Search for the cell housing the specified text and yield its (x, y) center coordinate. 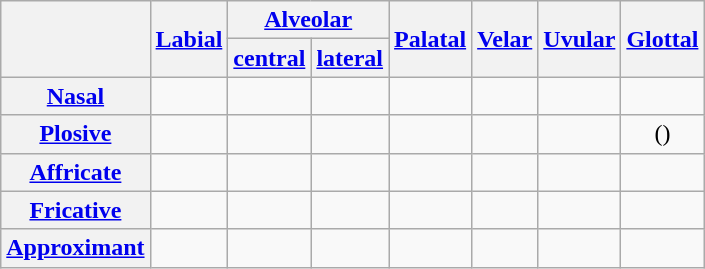
Palatal (430, 39)
lateral (350, 58)
central (270, 58)
Approximant (76, 248)
Nasal (76, 96)
Glottal (662, 39)
Fricative (76, 210)
() (662, 134)
Uvular (580, 39)
Velar (505, 39)
Alveolar (308, 20)
Labial (189, 39)
Affricate (76, 172)
Plosive (76, 134)
